For the text-containing cell, return its midpoint in [X, Y] coordinate format. 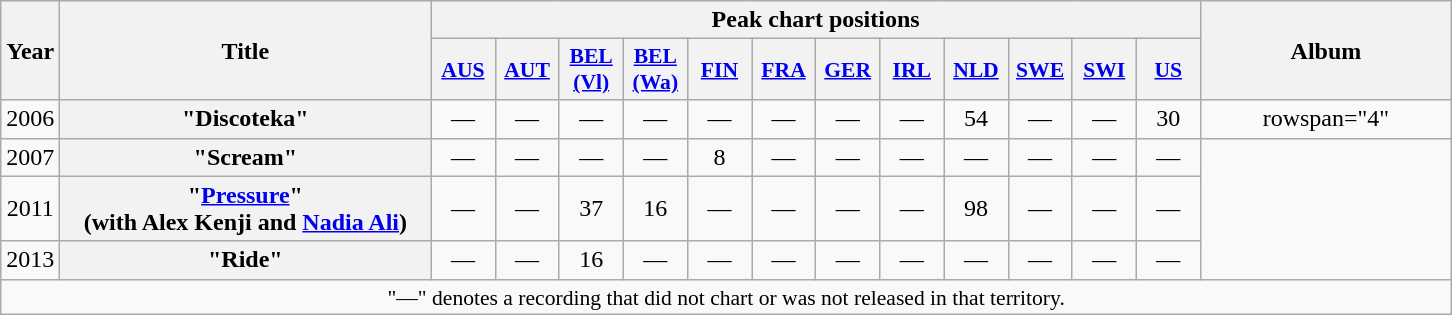
30 [1168, 119]
"Discoteka" [246, 119]
2011 [30, 208]
"Scream" [246, 157]
NLD [976, 70]
8 [719, 157]
AUS [463, 70]
2013 [30, 260]
US [1168, 70]
37 [591, 208]
54 [976, 119]
AUT [527, 70]
2006 [30, 119]
FRA [784, 70]
98 [976, 208]
Album [1326, 50]
IRL [912, 70]
BEL (Vl) [591, 70]
"Pressure" (with Alex Kenji and Nadia Ali) [246, 208]
rowspan="4" [1326, 119]
GER [848, 70]
"Ride" [246, 260]
Peak chart positions [816, 20]
Year [30, 50]
SWE [1040, 70]
2007 [30, 157]
BEL (Wa) [655, 70]
FIN [719, 70]
"—" denotes a recording that did not chart or was not released in that territory. [726, 297]
Title [246, 50]
SWI [1104, 70]
